For the text-containing cell, return its midpoint in (x, y) coordinate format. 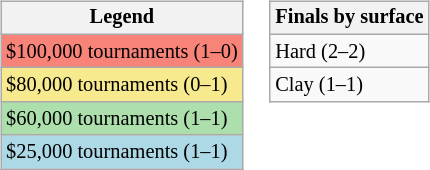
Legend (122, 18)
Hard (2–2) (349, 51)
$100,000 tournaments (1–0) (122, 51)
$25,000 tournaments (1–1) (122, 152)
Finals by surface (349, 18)
$60,000 tournaments (1–1) (122, 119)
Clay (1–1) (349, 85)
$80,000 tournaments (0–1) (122, 85)
